Determine the [x, y] coordinate at the center of the cell enclosing the given text.  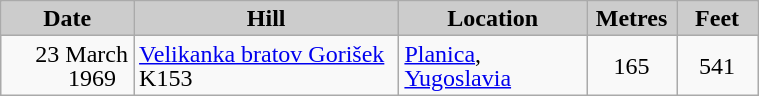
Planica, Yugoslavia [493, 66]
Location [493, 18]
Metres [631, 18]
541 [716, 66]
Hill [266, 18]
165 [631, 66]
Feet [716, 18]
23 March 1969 [68, 66]
Date [68, 18]
Velikanka bratov Gorišek K153 [266, 66]
